For the text-containing cell, return its midpoint in [x, y] coordinate format. 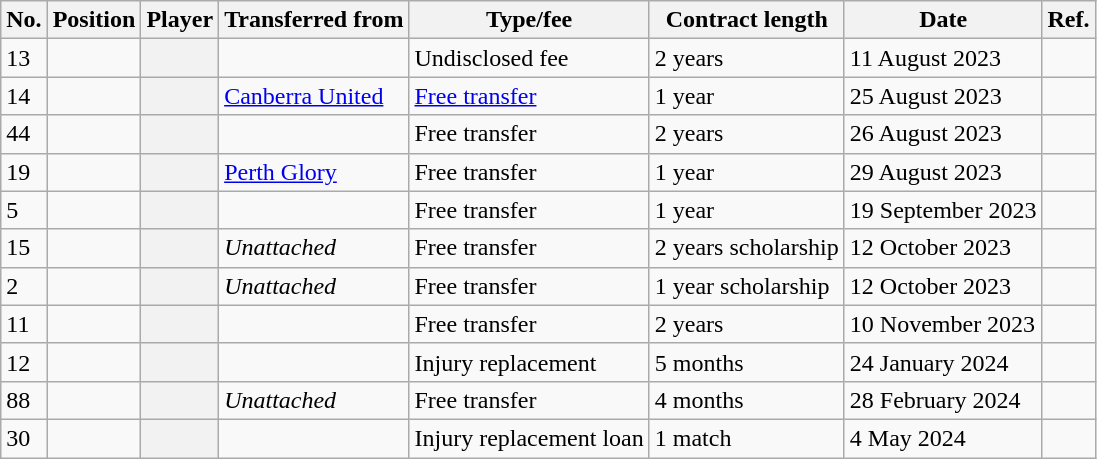
Date [943, 20]
4 May 2024 [943, 438]
11 [24, 324]
Injury replacement [529, 362]
2 years scholarship [746, 248]
Player [180, 20]
Transferred from [314, 20]
Perth Glory [314, 172]
Canberra United [314, 96]
24 January 2024 [943, 362]
26 August 2023 [943, 134]
4 months [746, 400]
25 August 2023 [943, 96]
2 [24, 286]
29 August 2023 [943, 172]
1 match [746, 438]
Position [94, 20]
30 [24, 438]
5 months [746, 362]
12 [24, 362]
88 [24, 400]
No. [24, 20]
28 February 2024 [943, 400]
5 [24, 210]
11 August 2023 [943, 58]
1 year scholarship [746, 286]
19 [24, 172]
10 November 2023 [943, 324]
Type/fee [529, 20]
Undisclosed fee [529, 58]
Injury replacement loan [529, 438]
19 September 2023 [943, 210]
Ref. [1068, 20]
Contract length [746, 20]
13 [24, 58]
14 [24, 96]
44 [24, 134]
15 [24, 248]
